Locate the cell with the specified text and output its (x, y) center coordinate. 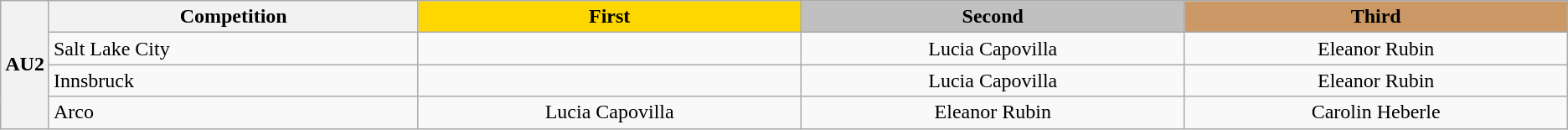
Arco (233, 112)
Innsbruck (233, 81)
Salt Lake City (233, 49)
AU2 (25, 65)
Second (993, 17)
Third (1375, 17)
Carolin Heberle (1375, 112)
First (610, 17)
Competition (233, 17)
